Determine the (x, y) coordinate at the center of the cell enclosing the given text.  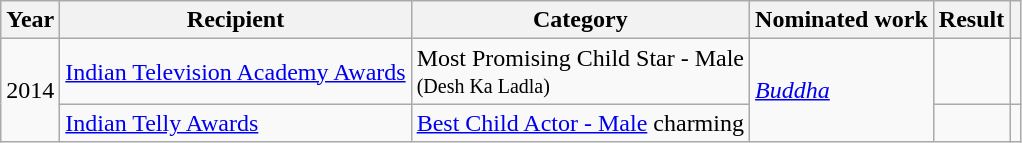
Most Promising Child Star - Male(Desh Ka Ladla) (580, 72)
Recipient (236, 20)
Buddha (842, 90)
Category (580, 20)
Nominated work (842, 20)
Indian Television Academy Awards (236, 72)
Indian Telly Awards (236, 123)
2014 (30, 90)
Result (971, 20)
Year (30, 20)
Best Child Actor - Male charming (580, 123)
